Return the (X, Y) coordinate for the center point of the cell that contains the specified text.  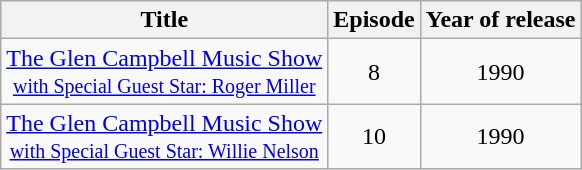
8 (374, 72)
Year of release (500, 20)
Episode (374, 20)
The Glen Campbell Music Showwith Special Guest Star: Willie Nelson (164, 136)
Title (164, 20)
The Glen Campbell Music Showwith Special Guest Star: Roger Miller (164, 72)
10 (374, 136)
